Detect which cell encompasses the target text, then output its [x, y] center coordinate. 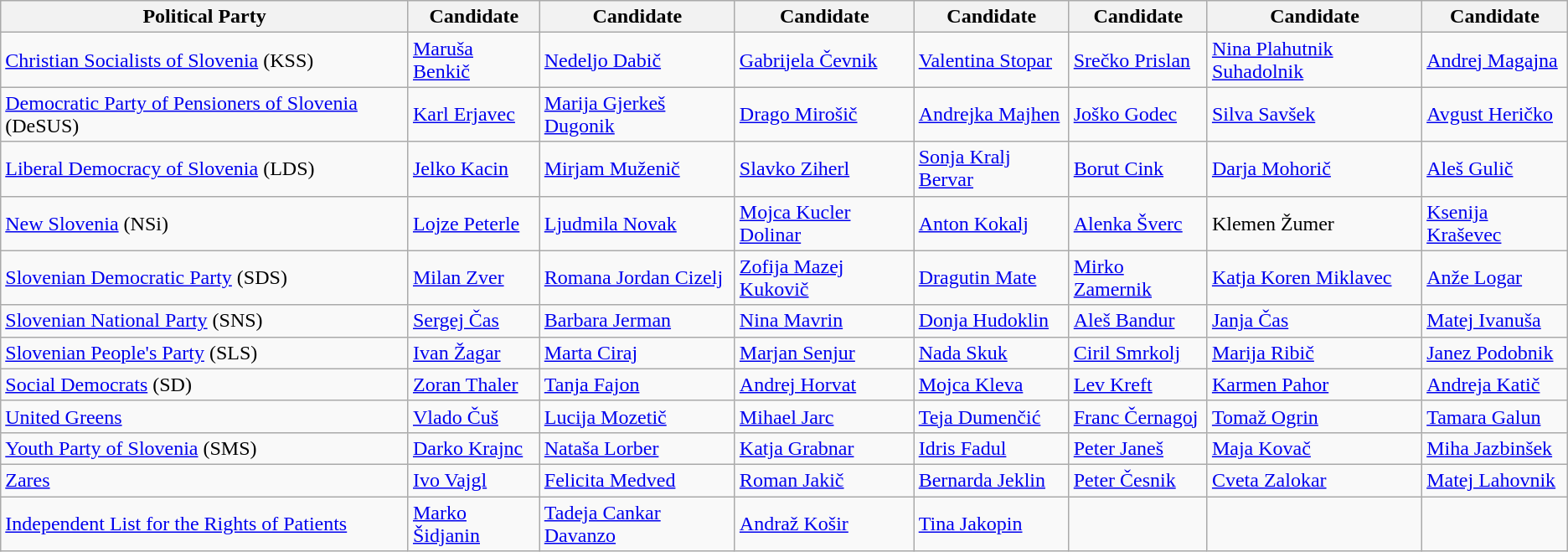
Katja Koren Miklavec [1314, 278]
Maja Kovač [1314, 448]
Teja Dumenčić [992, 416]
Karl Erjavec [474, 114]
Andrejka Majhen [992, 114]
Katja Grabnar [824, 448]
Christian Socialists of Slovenia (KSS) [204, 60]
Slovenian National Party (SNS) [204, 321]
Alenka Šverc [1137, 223]
Marija Ribič [1314, 353]
Lev Kreft [1137, 384]
Srečko Prislan [1137, 60]
Peter Janeš [1137, 448]
Ciril Smrkolj [1137, 353]
Marta Ciraj [637, 353]
Matej Lahovnik [1495, 480]
Nataša Lorber [637, 448]
Barbara Jerman [637, 321]
Nina Plahutnik Suhadolnik [1314, 60]
Tamara Galun [1495, 416]
Milan Zver [474, 278]
Janez Podobnik [1495, 353]
Ljudmila Novak [637, 223]
Political Party [204, 17]
Darko Krajnc [474, 448]
United Greens [204, 416]
Idris Fadul [992, 448]
Nada Skuk [992, 353]
Aleš Bandur [1137, 321]
Zoran Thaler [474, 384]
Nina Mavrin [824, 321]
Aleš Gulič [1495, 169]
Democratic Party of Pensioners of Slovenia (DeSUS) [204, 114]
New Slovenia (NSi) [204, 223]
Avgust Heričko [1495, 114]
Mojca Kucler Dolinar [824, 223]
Donja Hudoklin [992, 321]
Drago Mirošič [824, 114]
Marjan Senjur [824, 353]
Andrej Magajna [1495, 60]
Franc Černagoj [1137, 416]
Klemen Žumer [1314, 223]
Tanja Fajon [637, 384]
Mojca Kleva [992, 384]
Anže Logar [1495, 278]
Bernarda Jeklin [992, 480]
Andraž Košir [824, 523]
Vlado Čuš [474, 416]
Ksenija Kraševec [1495, 223]
Marko Šidjanin [474, 523]
Cveta Zalokar [1314, 480]
Slovenian People's Party (SLS) [204, 353]
Felicita Medved [637, 480]
Mirko Zamernik [1137, 278]
Dragutin Mate [992, 278]
Zares [204, 480]
Independent List for the Rights of Patients [204, 523]
Mirjam Muženič [637, 169]
Karmen Pahor [1314, 384]
Lucija Mozetič [637, 416]
Darja Mohorič [1314, 169]
Borut Cink [1137, 169]
Slovenian Democratic Party (SDS) [204, 278]
Maruša Benkič [474, 60]
Lojze Peterle [474, 223]
Romana Jordan Cizelj [637, 278]
Andrej Horvat [824, 384]
Sergej Čas [474, 321]
Marija Gjerkeš Dugonik [637, 114]
Jelko Kacin [474, 169]
Roman Jakič [824, 480]
Youth Party of Slovenia (SMS) [204, 448]
Ivan Žagar [474, 353]
Slavko Ziherl [824, 169]
Anton Kokalj [992, 223]
Joško Godec [1137, 114]
Matej Ivanuša [1495, 321]
Social Democrats (SD) [204, 384]
Tomaž Ogrin [1314, 416]
Ivo Vajgl [474, 480]
Silva Savšek [1314, 114]
Nedeljo Dabič [637, 60]
Tina Jakopin [992, 523]
Sonja Kralj Bervar [992, 169]
Andreja Katič [1495, 384]
Janja Čas [1314, 321]
Mihael Jarc [824, 416]
Peter Česnik [1137, 480]
Tadeja Cankar Davanzo [637, 523]
Liberal Democracy of Slovenia (LDS) [204, 169]
Miha Jazbinšek [1495, 448]
Gabrijela Čevnik [824, 60]
Zofija Mazej Kukovič [824, 278]
Valentina Stopar [992, 60]
